Find where the given text appears and provide that cell's center as [x, y] coordinate. 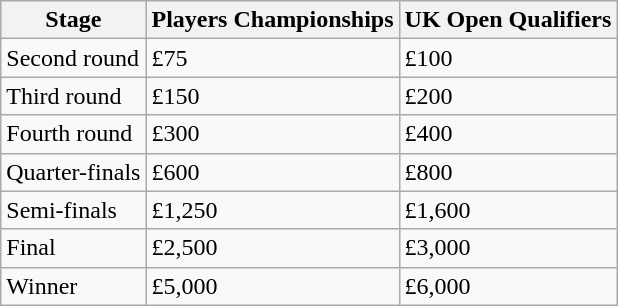
£400 [508, 134]
£800 [508, 172]
£150 [272, 96]
Players Championships [272, 20]
£600 [272, 172]
UK Open Qualifiers [508, 20]
Final [74, 248]
£300 [272, 134]
£200 [508, 96]
£3,000 [508, 248]
£75 [272, 58]
Quarter-finals [74, 172]
Fourth round [74, 134]
£1,600 [508, 210]
£2,500 [272, 248]
Semi-finals [74, 210]
Stage [74, 20]
£6,000 [508, 286]
Second round [74, 58]
Third round [74, 96]
£1,250 [272, 210]
£5,000 [272, 286]
Winner [74, 286]
£100 [508, 58]
